Locate the cell with the specified text and output its (X, Y) center coordinate. 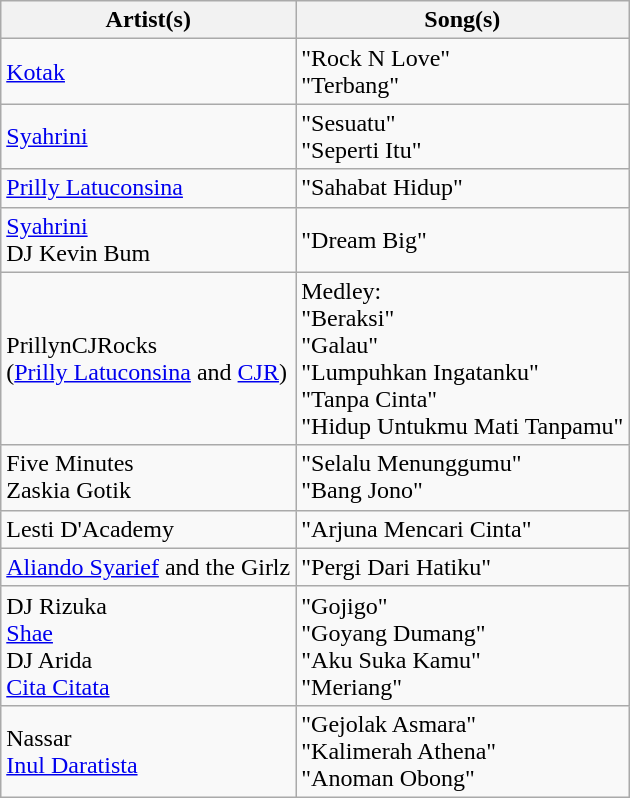
NassarInul Daratista (148, 751)
"Sahabat Hidup" (462, 188)
DJ RizukaShaeDJ AridaCita Citata (148, 646)
"Dream Big" (462, 240)
Kotak (148, 72)
SyahriniDJ Kevin Bum (148, 240)
Medley:"Beraksi""Galau""Lumpuhkan Ingatanku""Tanpa Cinta""Hidup Untukmu Mati Tanpamu" (462, 358)
Aliando Syarief and the Girlz (148, 567)
"Rock N Love""Terbang" (462, 72)
"Pergi Dari Hatiku" (462, 567)
"Arjuna Mencari Cinta" (462, 529)
Five MinutesZaskia Gotik (148, 478)
Prilly Latuconsina (148, 188)
PrillynCJRocks (Prilly Latuconsina and CJR) (148, 358)
Lesti D'Academy (148, 529)
Song(s) (462, 20)
Artist(s) (148, 20)
"Sesuatu""Seperti Itu" (462, 136)
"Gojigo""Goyang Dumang""Aku Suka Kamu""Meriang" (462, 646)
Syahrini (148, 136)
"Selalu Menunggumu""Bang Jono" (462, 478)
"Gejolak Asmara""Kalimerah Athena""Anoman Obong" (462, 751)
